Find where the given text appears and provide that cell's center as [X, Y] coordinate. 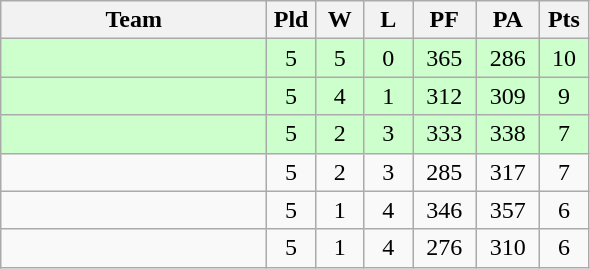
Pts [564, 20]
317 [508, 172]
9 [564, 96]
338 [508, 134]
285 [444, 172]
PF [444, 20]
365 [444, 58]
Pld [292, 20]
Team [134, 20]
312 [444, 96]
286 [508, 58]
PA [508, 20]
346 [444, 210]
276 [444, 248]
357 [508, 210]
310 [508, 248]
0 [388, 58]
W [340, 20]
333 [444, 134]
L [388, 20]
10 [564, 58]
309 [508, 96]
